Search for the cell housing the specified text and yield its [x, y] center coordinate. 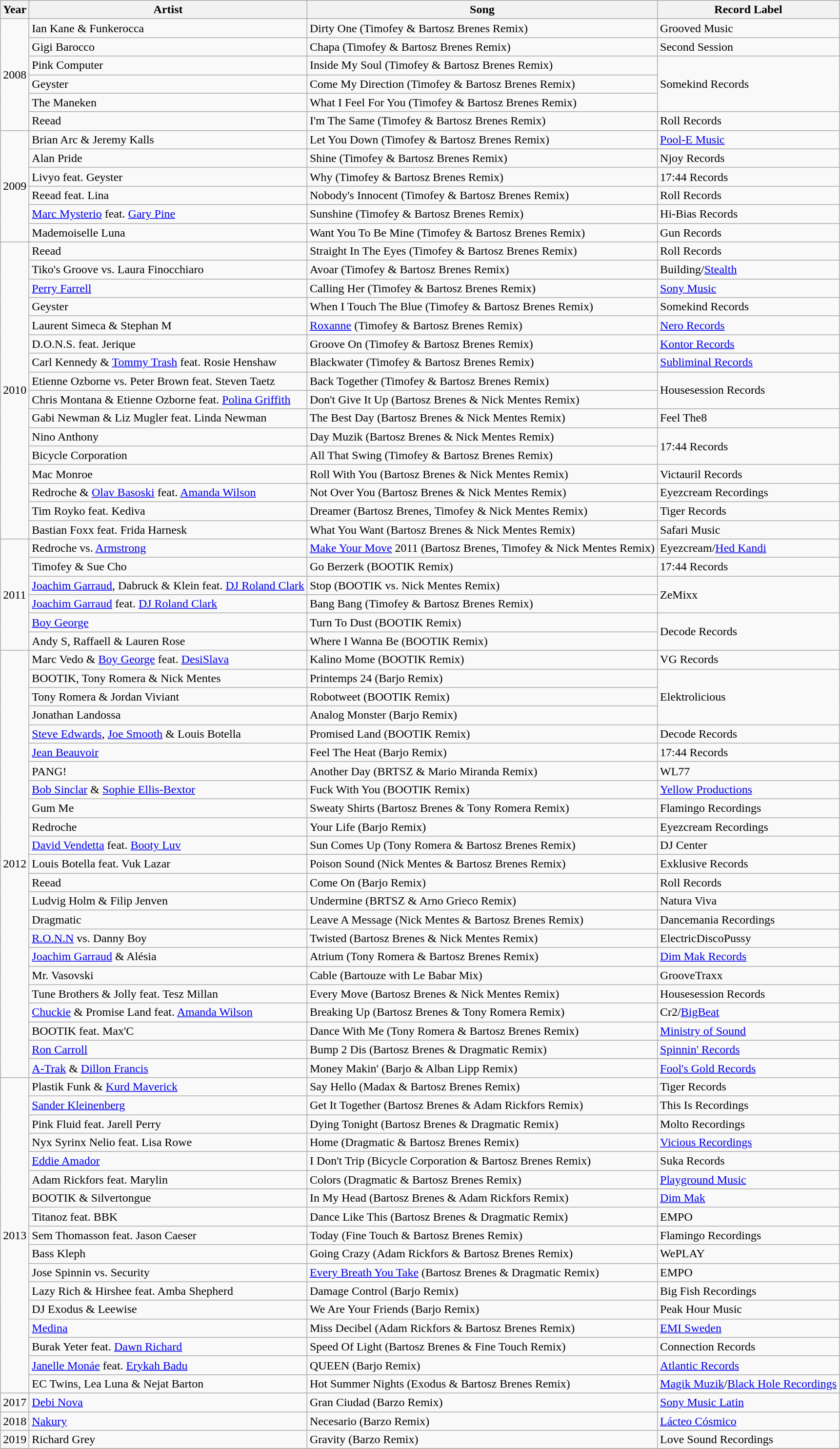
Pink Computer [168, 65]
Don't Give It Up (Bartosz Brenes & Nick Mentes Remix) [482, 400]
Going Crazy (Adam Rickfors & Bartosz Brenes Remix) [482, 1254]
DJ Center [748, 845]
Dreamer (Bartosz Brenes, Timofey & Nick Mentes Remix) [482, 511]
BOOTIK feat. Max'C [168, 1031]
Debi Nova [168, 1402]
The Best Day (Bartosz Brenes & Nick Mentes Remix) [482, 418]
Love Sound Recordings [748, 1440]
Atlantic Records [748, 1365]
Record Label [748, 10]
Dim Mak [748, 1198]
Sony Music Latin [748, 1402]
Say Hello (Madax & Bartosz Brenes Remix) [482, 1087]
Dragmatic [168, 920]
Damage Control (Barjo Remix) [482, 1291]
Avoar (Timofey & Bartosz Brenes Remix) [482, 270]
Song [482, 10]
When I Touch The Blue (Timofey & Bartosz Brenes Remix) [482, 307]
Joachim Garraud, Dabruck & Klein feat. DJ Roland Clark [168, 585]
DJ Exodus & Leewise [168, 1309]
Feel The8 [748, 418]
Eddie Amador [168, 1161]
The Maneken [168, 102]
Bob Sinclar & Sophie Ellis-Bextor [168, 789]
Marc Vedo & Boy George feat. DesiSlava [168, 660]
ZeMixx [748, 595]
GrooveTraxx [748, 975]
Dance Like This (Bartosz Brenes & Dragmatic Remix) [482, 1217]
Victauril Records [748, 474]
Twisted (Bartosz Brenes & Nick Mentes Remix) [482, 938]
Pool-E Music [748, 140]
Nobody's Innocent (Timofey & Bartosz Brenes Remix) [482, 195]
Inside My Soul (Timofey & Bartosz Brenes Remix) [482, 65]
WL77 [748, 771]
Get It Together (Bartosz Brenes & Adam Rickfors Remix) [482, 1105]
Let You Down (Timofey & Bartosz Brenes Remix) [482, 140]
Subliminal Records [748, 362]
Fuck With You (BOOTIK Remix) [482, 789]
Kalino Mome (BOOTIK Remix) [482, 660]
Cr2/BigBeat [748, 1012]
Njoy Records [748, 158]
Bastian Foxx feat. Frida Harnesk [168, 529]
Chuckie & Promise Land feat. Amanda Wilson [168, 1012]
Suka Records [748, 1161]
Chris Montana & Etienne Ozborne feat. Polina Griffith [168, 400]
Artist [168, 10]
2013 [15, 1235]
Miss Decibel (Adam Rickfors & Bartosz Brenes Remix) [482, 1328]
Spinnin' Records [748, 1049]
Steve Edwards, Joe Smooth & Louis Botella [168, 734]
Boy George [168, 623]
EMI Sweden [748, 1328]
Hi-Bias Records [748, 214]
Sun Comes Up (Tony Romera & Bartosz Brenes Remix) [482, 845]
Come On (Barjo Remix) [482, 883]
Laurent Simeca & Stephan M [168, 325]
Gabi Newman & Liz Mugler feat. Linda Newman [168, 418]
Lazy Rich & Hirshee feat. Amba Shepherd [168, 1291]
Not Over You (Bartosz Brenes & Nick Mentes Remix) [482, 492]
Roll With You (Bartosz Brenes & Nick Mentes Remix) [482, 474]
Colors (Dragmatic & Bartosz Brenes Remix) [482, 1180]
Ludvig Holm & Filip Jenven [168, 901]
Atrium (Tony Romera & Bartosz Brenes Remix) [482, 957]
Why (Timofey & Bartosz Brenes Remix) [482, 177]
Big Fish Recordings [748, 1291]
R.O.N.N vs. Danny Boy [168, 938]
Ministry of Sound [748, 1031]
Nakury [168, 1421]
Sander Kleinenberg [168, 1105]
Dancemania Recordings [748, 920]
Janelle Monáe feat. Erykah Badu [168, 1365]
Bang Bang (Timofey & Bartosz Brenes Remix) [482, 604]
Adam Rickfors feat. Marylin [168, 1180]
QUEEN (Barjo Remix) [482, 1365]
I'm The Same (Timofey & Bartosz Brenes Remix) [482, 121]
D.O.N.S. feat. Jerique [168, 344]
Second Session [748, 47]
2008 [15, 75]
Natura Viva [748, 901]
Tiko's Groove vs. Laura Finocchiaro [168, 270]
Day Muzik (Bartosz Brenes & Nick Mentes Remix) [482, 437]
Timofey & Sue Cho [168, 567]
Ian Kane & Funkerocca [168, 28]
Necesario (Barzo Remix) [482, 1421]
All That Swing (Timofey & Bartosz Brenes Remix) [482, 455]
Burak Yeter feat. Dawn Richard [168, 1347]
Go Berzerk (BOOTIK Remix) [482, 567]
Leave A Message (Nick Mentes & Bartosz Brenes Remix) [482, 920]
Tim Royko feat. Kediva [168, 511]
Bass Kleph [168, 1254]
2011 [15, 595]
Back Together (Timofey & Bartosz Brenes Remix) [482, 381]
Tony Romera & Jordan Viviant [168, 697]
Every Breath You Take (Bartosz Brenes & Dragmatic Remix) [482, 1272]
Turn To Dust (BOOTIK Remix) [482, 623]
Nero Records [748, 325]
What You Want (Bartosz Brenes & Nick Mentes Remix) [482, 529]
This Is Recordings [748, 1105]
Stop (BOOTIK vs. Nick Mentes Remix) [482, 585]
Speed Of Light (Bartosz Brenes & Fine Touch Remix) [482, 1347]
A-Trak & Dillon Francis [168, 1068]
Gran Ciudad (Barzo Remix) [482, 1402]
Groove On (Timofey & Bartosz Brenes Remix) [482, 344]
Your Life (Barjo Remix) [482, 827]
Come My Direction (Timofey & Bartosz Brenes Remix) [482, 84]
2009 [15, 186]
Shine (Timofey & Bartosz Brenes Remix) [482, 158]
Straight In The Eyes (Timofey & Bartosz Brenes Remix) [482, 251]
BOOTIK & Silvertongue [168, 1198]
Gigi Barocco [168, 47]
Home (Dragmatic & Bartosz Brenes Remix) [482, 1143]
Marc Mysterio feat. Gary Pine [168, 214]
2018 [15, 1421]
Dim Mak Records [748, 957]
Jean Beauvoir [168, 752]
VG Records [748, 660]
Money Makin' (Barjo & Alban Lipp Remix) [482, 1068]
Breaking Up (Bartosz Brenes & Tony Romera Remix) [482, 1012]
Bicycle Corporation [168, 455]
Lácteo Cósmico [748, 1421]
2012 [15, 864]
Redroche [168, 827]
Poison Sound (Nick Mentes & Bartosz Brenes Remix) [482, 864]
Magik Muzik/Black Hole Recordings [748, 1384]
Medina [168, 1328]
Fool's Gold Records [748, 1068]
Joachim Garraud & Alésia [168, 957]
Mademoiselle Luna [168, 233]
Pink Fluid feat. Jarell Perry [168, 1124]
Where I Wanna Be (BOOTIK Remix) [482, 641]
Tune Brothers & Jolly feat. Tesz Millan [168, 994]
Dirty One (Timofey & Bartosz Brenes Remix) [482, 28]
Titanoz feat. BBK [168, 1217]
David Vendetta feat. Booty Luv [168, 845]
Reead feat. Lina [168, 195]
2019 [15, 1440]
Vicious Recordings [748, 1143]
Calling Her (Timofey & Bartosz Brenes Remix) [482, 288]
Alan Pride [168, 158]
EC Twins, Lea Luna & Nejat Barton [168, 1384]
Gun Records [748, 233]
PANG! [168, 771]
Robotweet (BOOTIK Remix) [482, 697]
Make Your Move 2011 (Bartosz Brenes, Timofey & Nick Mentes Remix) [482, 548]
Bump 2 Dis (Bartosz Brenes & Dragmatic Remix) [482, 1049]
Perry Farrell [168, 288]
Every Move (Bartosz Brenes & Nick Mentes Remix) [482, 994]
Richard Grey [168, 1440]
BOOTIK, Tony Romera & Nick Mentes [168, 678]
Redroche vs. Armstrong [168, 548]
Grooved Music [748, 28]
Sweaty Shirts (Bartosz Brenes & Tony Romera Remix) [482, 808]
Chapa (Timofey & Bartosz Brenes Remix) [482, 47]
Jonathan Landossa [168, 715]
2010 [15, 390]
Today (Fine Touch & Bartosz Brenes Remix) [482, 1235]
I Don't Trip (Bicycle Corporation & Bartosz Brenes Remix) [482, 1161]
Playground Music [748, 1180]
2017 [15, 1402]
Gum Me [168, 808]
Cable (Bartouze with Le Babar Mix) [482, 975]
Redroche & Olav Basoski feat. Amanda Wilson [168, 492]
Undermine (BRTSZ & Arno Grieco Remix) [482, 901]
Dance With Me (Tony Romera & Bartosz Brenes Remix) [482, 1031]
Nyx Syrinx Nelio feat. Lisa Rowe [168, 1143]
Safari Music [748, 529]
Brian Arc & Jeremy Kalls [168, 140]
Mac Monroe [168, 474]
Promised Land (BOOTIK Remix) [482, 734]
Mr. Vasovski [168, 975]
Jose Spinnin vs. Security [168, 1272]
Molto Recordings [748, 1124]
Hot Summer Nights (Exodus & Bartosz Brenes Remix) [482, 1384]
Sem Thomasson feat. Jason Caeser [168, 1235]
WePLAY [748, 1254]
Gravity (Barzo Remix) [482, 1440]
Building/Stealth [748, 270]
In My Head (Bartosz Brenes & Adam Rickfors Remix) [482, 1198]
Andy S, Raffaell & Lauren Rose [168, 641]
Another Day (BRTSZ & Mario Miranda Remix) [482, 771]
Feel The Heat (Barjo Remix) [482, 752]
Carl Kennedy & Tommy Trash feat. Rosie Henshaw [168, 362]
Blackwater (Timofey & Bartosz Brenes Remix) [482, 362]
Nino Anthony [168, 437]
Analog Monster (Barjo Remix) [482, 715]
We Are Your Friends (Barjo Remix) [482, 1309]
Kontor Records [748, 344]
Plastik Funk & Kurd Maverick [168, 1087]
Roxanne (Timofey & Bartosz Brenes Remix) [482, 325]
Dying Tonight (Bartosz Brenes & Dragmatic Remix) [482, 1124]
Elektrolicious [748, 697]
Livyo feat. Geyster [168, 177]
Exklusive Records [748, 864]
Etienne Ozborne vs. Peter Brown feat. Steven Taetz [168, 381]
Printemps 24 (Barjo Remix) [482, 678]
Sony Music [748, 288]
Year [15, 10]
Yellow Productions [748, 789]
Sunshine (Timofey & Bartosz Brenes Remix) [482, 214]
Louis Botella feat. Vuk Lazar [168, 864]
What I Feel For You (Timofey & Bartosz Brenes Remix) [482, 102]
ElectricDiscoPussy [748, 938]
Joachim Garraud feat. DJ Roland Clark [168, 604]
Eyezcream/Hed Kandi [748, 548]
Ron Carroll [168, 1049]
Peak Hour Music [748, 1309]
Want You To Be Mine (Timofey & Bartosz Brenes Remix) [482, 233]
Connection Records [748, 1347]
